Capture the cell that displays the provided text and extract its (X, Y) central coordinate. 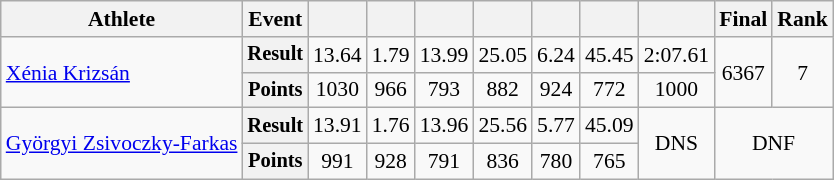
924 (556, 90)
13.99 (444, 55)
Györgyi Zsivoczky-Farkas (122, 144)
1030 (338, 90)
966 (391, 90)
13.96 (444, 126)
991 (338, 162)
Xénia Krizsán (122, 72)
Rank (802, 19)
1.76 (391, 126)
765 (610, 162)
772 (610, 90)
Event (275, 19)
25.56 (502, 126)
25.05 (502, 55)
836 (502, 162)
DNS (676, 144)
882 (502, 90)
13.91 (338, 126)
DNF (774, 144)
2:07.61 (676, 55)
5.77 (556, 126)
Athlete (122, 19)
793 (444, 90)
6.24 (556, 55)
7 (802, 72)
791 (444, 162)
1.79 (391, 55)
1000 (676, 90)
Final (743, 19)
13.64 (338, 55)
780 (556, 162)
928 (391, 162)
45.09 (610, 126)
6367 (743, 72)
45.45 (610, 55)
